Output the [x, y] coordinate of the center of the cell containing the given text.  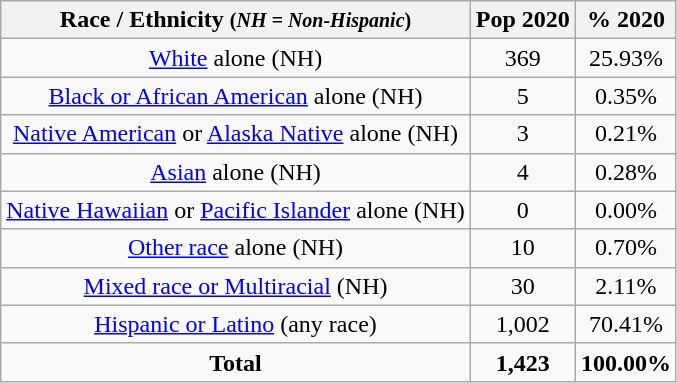
Native Hawaiian or Pacific Islander alone (NH) [236, 210]
0.28% [626, 172]
25.93% [626, 58]
4 [522, 172]
369 [522, 58]
Hispanic or Latino (any race) [236, 324]
30 [522, 286]
Race / Ethnicity (NH = Non-Hispanic) [236, 20]
100.00% [626, 362]
10 [522, 248]
Total [236, 362]
2.11% [626, 286]
0.70% [626, 248]
70.41% [626, 324]
White alone (NH) [236, 58]
0 [522, 210]
Other race alone (NH) [236, 248]
Mixed race or Multiracial (NH) [236, 286]
3 [522, 134]
Pop 2020 [522, 20]
0.00% [626, 210]
Asian alone (NH) [236, 172]
5 [522, 96]
Native American or Alaska Native alone (NH) [236, 134]
% 2020 [626, 20]
1,002 [522, 324]
1,423 [522, 362]
0.21% [626, 134]
0.35% [626, 96]
Black or African American alone (NH) [236, 96]
